Determine the [X, Y] coordinate at the center of the cell enclosing the given text.  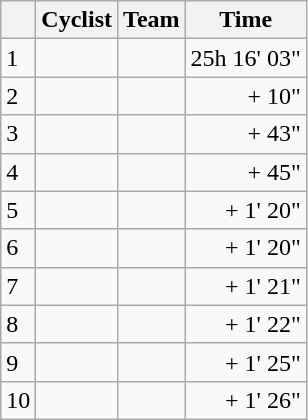
25h 16' 03" [246, 58]
9 [18, 362]
7 [18, 286]
+ 1' 21" [246, 286]
1 [18, 58]
Team [152, 20]
+ 1' 22" [246, 324]
Cyclist [77, 20]
2 [18, 96]
10 [18, 400]
+ 43" [246, 134]
+ 45" [246, 172]
+ 1' 25" [246, 362]
+ 1' 26" [246, 400]
Time [246, 20]
3 [18, 134]
+ 10" [246, 96]
5 [18, 210]
6 [18, 248]
4 [18, 172]
8 [18, 324]
